Extract the (X, Y) coordinate from the center of the cell holding the provided text.  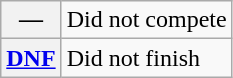
DNF (31, 58)
— (31, 20)
Did not compete (146, 20)
Did not finish (146, 58)
